Find where the given text appears and provide that cell's center as (X, Y) coordinate. 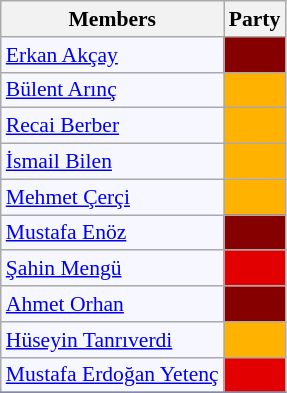
Mustafa Erdoğan Yetenç (112, 375)
İsmail Bilen (112, 162)
Members (112, 19)
Bülent Arınç (112, 90)
Ahmet Orhan (112, 304)
Şahin Mengü (112, 269)
Recai Berber (112, 126)
Party (255, 19)
Mustafa Enöz (112, 233)
Erkan Akçay (112, 55)
Hüseyin Tanrıverdi (112, 340)
Mehmet Çerçi (112, 197)
